Output the [X, Y] coordinate of the center of the cell containing the given text.  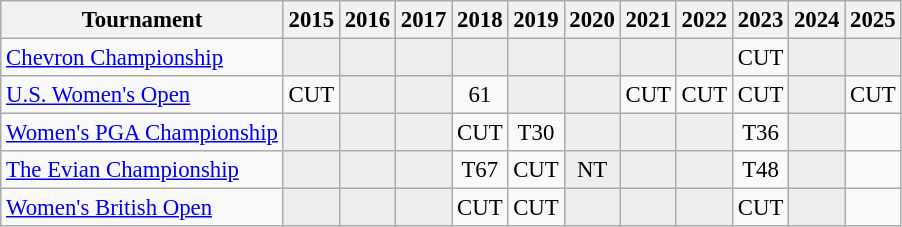
2020 [592, 20]
T67 [480, 170]
2023 [760, 20]
Tournament [142, 20]
2015 [311, 20]
The Evian Championship [142, 170]
2024 [817, 20]
Women's British Open [142, 208]
2019 [536, 20]
U.S. Women's Open [142, 95]
2018 [480, 20]
2016 [367, 20]
Women's PGA Championship [142, 133]
2021 [648, 20]
T30 [536, 133]
T36 [760, 133]
T48 [760, 170]
2022 [704, 20]
61 [480, 95]
2025 [873, 20]
NT [592, 170]
2017 [424, 20]
Chevron Championship [142, 58]
